Scan for the cell matching the given text and deliver its [x, y] coordinate at center. 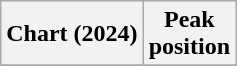
Peakposition [189, 34]
Chart (2024) [72, 34]
